Capture the cell that displays the provided text and extract its (x, y) central coordinate. 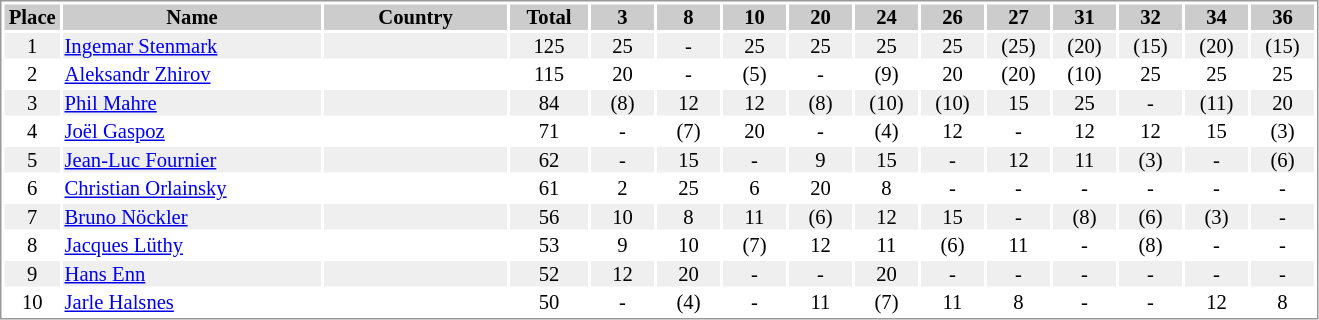
Christian Orlainsky (192, 189)
125 (549, 46)
34 (1216, 17)
Jarle Halsnes (192, 303)
52 (549, 274)
(25) (1018, 46)
1 (32, 46)
(9) (886, 75)
61 (549, 189)
Jacques Lüthy (192, 245)
5 (32, 160)
84 (549, 103)
26 (952, 17)
24 (886, 17)
62 (549, 160)
Bruno Nöckler (192, 217)
(5) (754, 75)
115 (549, 75)
Aleksandr Zhirov (192, 75)
Country (416, 17)
(11) (1216, 103)
56 (549, 217)
4 (32, 131)
Hans Enn (192, 274)
Joël Gaspoz (192, 131)
71 (549, 131)
32 (1150, 17)
31 (1084, 17)
50 (549, 303)
Ingemar Stenmark (192, 46)
Phil Mahre (192, 103)
Name (192, 17)
Total (549, 17)
Place (32, 17)
7 (32, 217)
53 (549, 245)
Jean-Luc Fournier (192, 160)
36 (1282, 17)
27 (1018, 17)
